For the text-containing cell, return its midpoint in [X, Y] coordinate format. 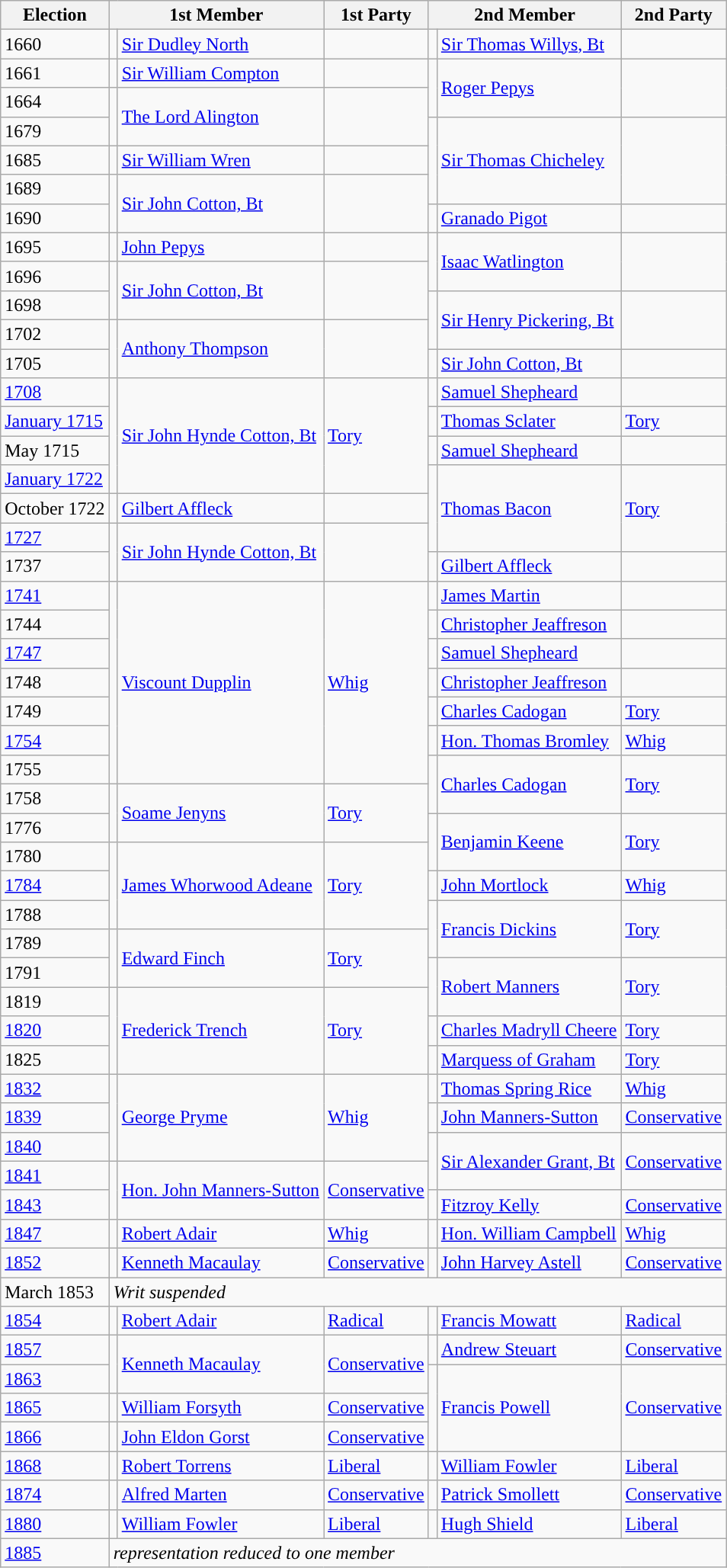
1744 [55, 624]
1852 [55, 1262]
Writ suspended [418, 1292]
Francis Powell [529, 1408]
Thomas Sclater [529, 422]
1755 [55, 769]
Election [55, 15]
1832 [55, 1089]
Sir William Wren [220, 160]
October 1722 [55, 508]
Francis Dickins [529, 929]
1819 [55, 1002]
Edward Finch [220, 958]
John Harvey Astell [529, 1262]
Hugh Shield [529, 1524]
1685 [55, 160]
1854 [55, 1321]
Francis Mowatt [529, 1321]
Anthony Thompson [220, 348]
William Forsyth [220, 1408]
John Eldon Gorst [220, 1437]
1695 [55, 247]
1696 [55, 276]
1661 [55, 73]
2nd Party [674, 15]
January 1722 [55, 479]
Sir Dudley North [220, 44]
Frederick Trench [220, 1031]
1847 [55, 1233]
1702 [55, 334]
1689 [55, 189]
1749 [55, 711]
Soame Jenyns [220, 813]
John Manners-Sutton [529, 1117]
Thomas Bacon [529, 508]
Hon. William Campbell [529, 1233]
1737 [55, 566]
Viscount Dupplin [220, 682]
1727 [55, 537]
1863 [55, 1379]
1880 [55, 1524]
Patrick Smollett [529, 1495]
Andrew Steuart [529, 1350]
Sir Thomas Willys, Bt [529, 44]
Sir Thomas Chicheley [529, 160]
1868 [55, 1466]
1789 [55, 944]
1839 [55, 1117]
January 1715 [55, 422]
Sir Henry Pickering, Bt [529, 319]
1865 [55, 1408]
1840 [55, 1146]
1698 [55, 305]
Granado Pigot [529, 218]
1705 [55, 364]
1857 [55, 1350]
1747 [55, 653]
1st Party [376, 15]
2nd Member [524, 15]
1660 [55, 44]
May 1715 [55, 451]
Benjamin Keene [529, 842]
1825 [55, 1060]
1758 [55, 798]
1885 [55, 1553]
1866 [55, 1437]
Hon. Thomas Bromley [529, 740]
1788 [55, 915]
1708 [55, 393]
The Lord Alington [220, 117]
1754 [55, 740]
1874 [55, 1495]
John Pepys [220, 247]
1791 [55, 973]
1st Member [216, 15]
James Martin [529, 595]
Alfred Marten [220, 1495]
George Pryme [220, 1117]
1748 [55, 682]
Charles Madryll Cheere [529, 1031]
Thomas Spring Rice [529, 1089]
March 1853 [55, 1292]
1820 [55, 1031]
Fitzroy Kelly [529, 1204]
Hon. John Manners-Sutton [220, 1190]
1664 [55, 102]
John Mortlock [529, 886]
representation reduced to one member [418, 1553]
Sir Alexander Grant, Bt [529, 1161]
James Whorwood Adeane [220, 886]
1841 [55, 1175]
Sir William Compton [220, 73]
1679 [55, 131]
Isaac Watlington [529, 261]
1780 [55, 857]
Roger Pepys [529, 88]
Robert Torrens [220, 1466]
Robert Manners [529, 987]
1690 [55, 218]
1776 [55, 827]
1784 [55, 886]
1741 [55, 595]
Marquess of Graham [529, 1060]
1843 [55, 1204]
